Extract the (x, y) coordinate from the center of the cell holding the provided text.  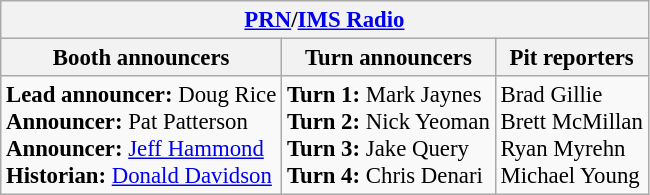
Brad GillieBrett McMillanRyan MyrehnMichael Young (572, 136)
Lead announcer: Doug RiceAnnouncer: Pat PattersonAnnouncer: Jeff HammondHistorian: Donald Davidson (142, 136)
Booth announcers (142, 58)
Turn 1: Mark Jaynes Turn 2: Nick YeomanTurn 3: Jake QueryTurn 4: Chris Denari (389, 136)
PRN/IMS Radio (324, 20)
Turn announcers (389, 58)
Pit reporters (572, 58)
